For the text-containing cell, return its midpoint in [X, Y] coordinate format. 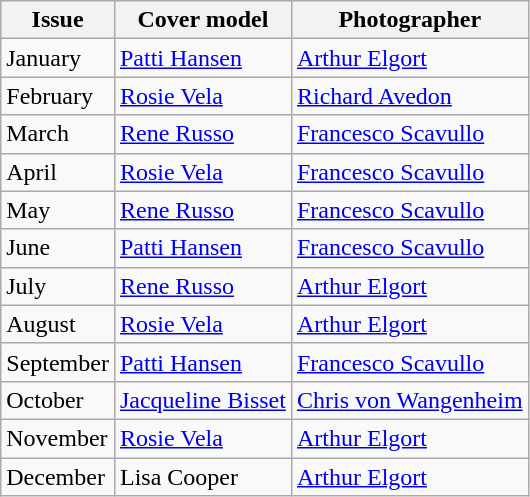
August [58, 324]
May [58, 210]
March [58, 134]
October [58, 400]
November [58, 438]
December [58, 477]
Cover model [202, 20]
Photographer [410, 20]
September [58, 362]
February [58, 96]
Richard Avedon [410, 96]
June [58, 248]
Chris von Wangenheim [410, 400]
Lisa Cooper [202, 477]
January [58, 58]
July [58, 286]
April [58, 172]
Jacqueline Bisset [202, 400]
Issue [58, 20]
